Pinpoint the cell where the given text exists, returning its [X, Y] midpoint coordinate. 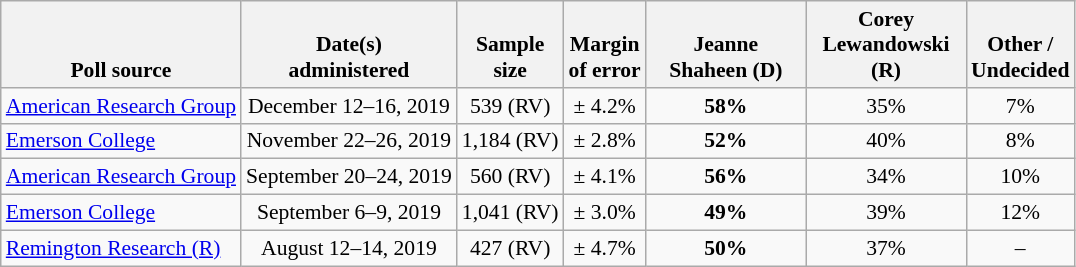
± 4.2% [605, 106]
August 12–14, 2019 [349, 248]
539 (RV) [510, 106]
Samplesize [510, 44]
± 4.7% [605, 248]
52% [726, 141]
December 12–16, 2019 [349, 106]
1,184 (RV) [510, 141]
Other /Undecided [1020, 44]
39% [886, 213]
1,041 (RV) [510, 213]
7% [1020, 106]
40% [886, 141]
JeanneShaheen (D) [726, 44]
– [1020, 248]
427 (RV) [510, 248]
Date(s)administered [349, 44]
CoreyLewandowski (R) [886, 44]
10% [1020, 177]
56% [726, 177]
Poll source [121, 44]
12% [1020, 213]
8% [1020, 141]
± 2.8% [605, 141]
49% [726, 213]
Marginof error [605, 44]
September 20–24, 2019 [349, 177]
November 22–26, 2019 [349, 141]
± 3.0% [605, 213]
560 (RV) [510, 177]
50% [726, 248]
Remington Research (R) [121, 248]
34% [886, 177]
± 4.1% [605, 177]
37% [886, 248]
58% [726, 106]
35% [886, 106]
September 6–9, 2019 [349, 213]
